Provide the [x, y] coordinate of the cell's center where the given text is located.  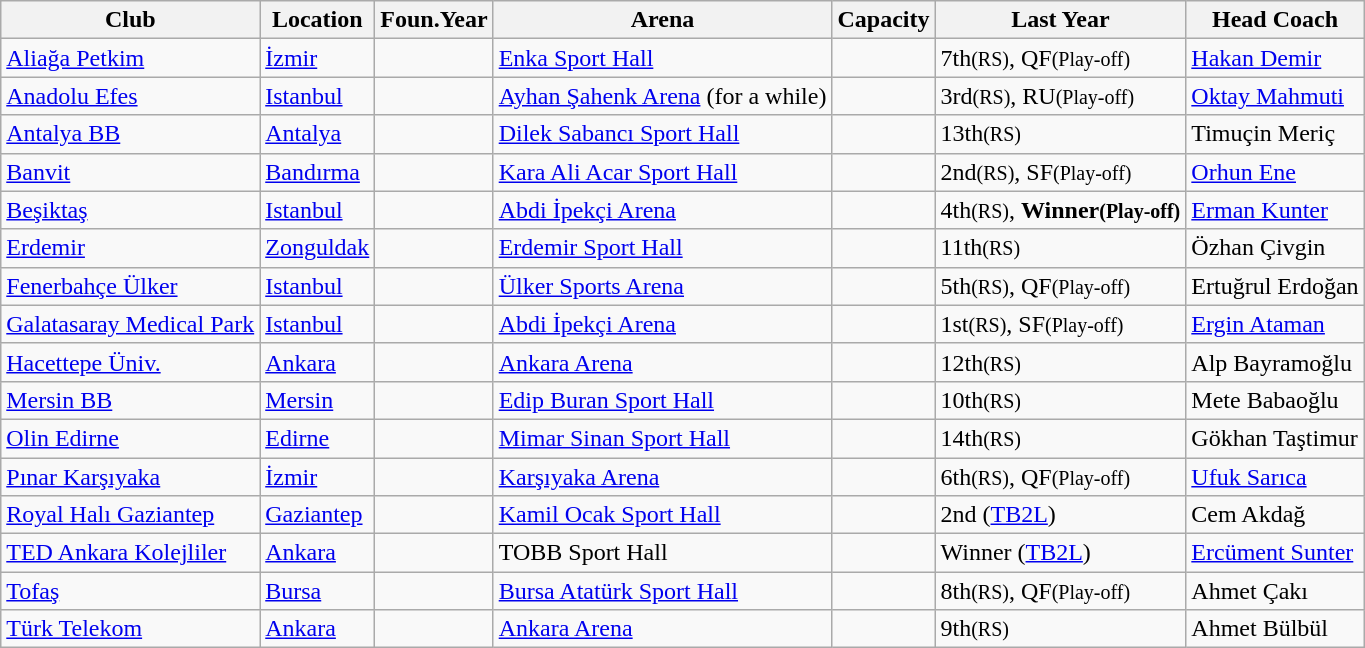
11th(RS) [1060, 248]
Özhan Çivgin [1275, 248]
Ergin Ataman [1275, 324]
Karşıyaka Arena [662, 477]
TOBB Sport Hall [662, 553]
4th(RS), Winner(Play-off) [1060, 210]
12th(RS) [1060, 362]
Alp Bayramoğlu [1275, 362]
Winner (TB2L) [1060, 553]
Orhun Ene [1275, 172]
Bursa [318, 591]
Cem Akdağ [1275, 515]
Gaziantep [318, 515]
9th(RS) [1060, 629]
Edirne [318, 438]
13th(RS) [1060, 134]
Beşiktaş [130, 210]
Bursa Atatürk Sport Hall [662, 591]
2nd (TB2L) [1060, 515]
Location [318, 20]
Zonguldak [318, 248]
Edip Buran Sport Hall [662, 400]
Ayhan Şahenk Arena (for a while) [662, 96]
8th(RS), QF(Play-off) [1060, 591]
5th(RS), QF(Play-off) [1060, 286]
Türk Telekom [130, 629]
Timuçin Meriç [1275, 134]
Bandırma [318, 172]
1st(RS), SF(Play-off) [1060, 324]
14th(RS) [1060, 438]
Tofaş [130, 591]
Head Coach [1275, 20]
Oktay Mahmuti [1275, 96]
6th(RS), QF(Play-off) [1060, 477]
Galatasaray Medical Park [130, 324]
Enka Sport Hall [662, 58]
Club [130, 20]
7th(RS), QF(Play-off) [1060, 58]
Banvit [130, 172]
Kamil Ocak Sport Hall [662, 515]
Gökhan Taştimur [1275, 438]
Ufuk Sarıca [1275, 477]
Mersin [318, 400]
Hakan Demir [1275, 58]
Dilek Sabancı Sport Hall [662, 134]
Fenerbahçe Ülker [130, 286]
Pınar Karşıyaka [130, 477]
Antalya BB [130, 134]
Aliağa Petkim [130, 58]
Arena [662, 20]
TED Ankara Kolejliler [130, 553]
Royal Halı Gaziantep [130, 515]
2nd(RS), SF(Play-off) [1060, 172]
Hacettepe Üniv. [130, 362]
Ertuğrul Erdoğan [1275, 286]
Ahmet Çakı [1275, 591]
Anadolu Efes [130, 96]
10th(RS) [1060, 400]
Erdemir [130, 248]
Ülker Sports Arena [662, 286]
Capacity [884, 20]
Antalya [318, 134]
Mimar Sinan Sport Hall [662, 438]
Kara Ali Acar Sport Hall [662, 172]
Ahmet Bülbül [1275, 629]
Erman Kunter [1275, 210]
Foun.Year [434, 20]
3rd(RS), RU(Play-off) [1060, 96]
Olin Edirne [130, 438]
Mersin BB [130, 400]
Ercüment Sunter [1275, 553]
Last Year [1060, 20]
Erdemir Sport Hall [662, 248]
Mete Babaoğlu [1275, 400]
